Search for the cell housing the specified text and yield its [x, y] center coordinate. 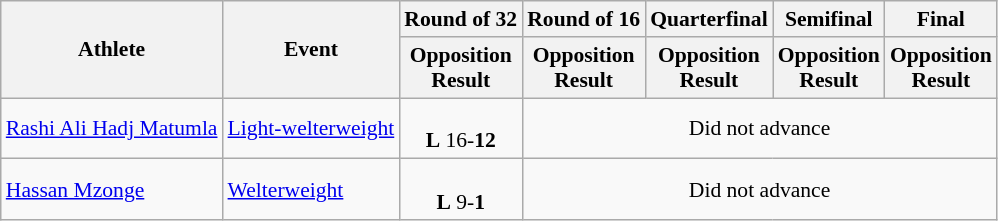
Rashi Ali Hadj Matumla [112, 128]
Event [312, 50]
Semifinal [829, 19]
L 16-12 [460, 128]
Round of 32 [460, 19]
Quarterfinal [709, 19]
Welterweight [312, 190]
Round of 16 [584, 19]
L 9-1 [460, 190]
Light-welterweight [312, 128]
Hassan Mzonge [112, 190]
Final [941, 19]
Athlete [112, 50]
